Scan for the cell matching the given text and deliver its [X, Y] coordinate at center. 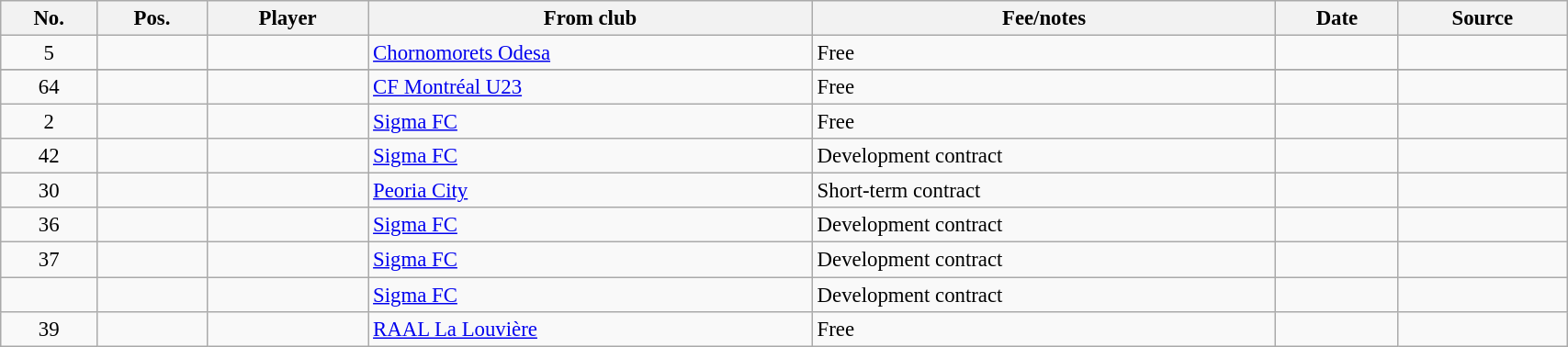
Pos. [152, 18]
Source [1483, 18]
5 [50, 53]
No. [50, 18]
Player [287, 18]
RAAL La Louvière [591, 329]
CF Montréal U23 [591, 87]
From club [591, 18]
64 [50, 87]
Fee/notes [1043, 18]
37 [50, 260]
30 [50, 191]
Date [1337, 18]
42 [50, 156]
36 [50, 225]
Short-term contract [1043, 191]
2 [50, 122]
Peoria City [591, 191]
Chornomorets Odesa [591, 53]
39 [50, 329]
